Return the [x, y] coordinate for the center point of the cell that contains the specified text.  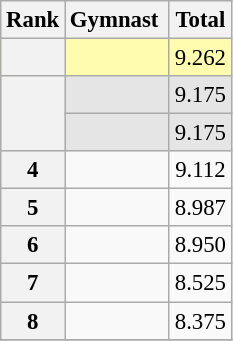
7 [33, 283]
6 [33, 245]
8.525 [200, 283]
9.112 [200, 170]
Rank [33, 20]
8 [33, 321]
Gymnast [118, 20]
8.950 [200, 245]
8.987 [200, 208]
4 [33, 170]
9.262 [200, 58]
5 [33, 208]
Total [200, 20]
8.375 [200, 321]
